Locate the cell with the specified text and output its (X, Y) center coordinate. 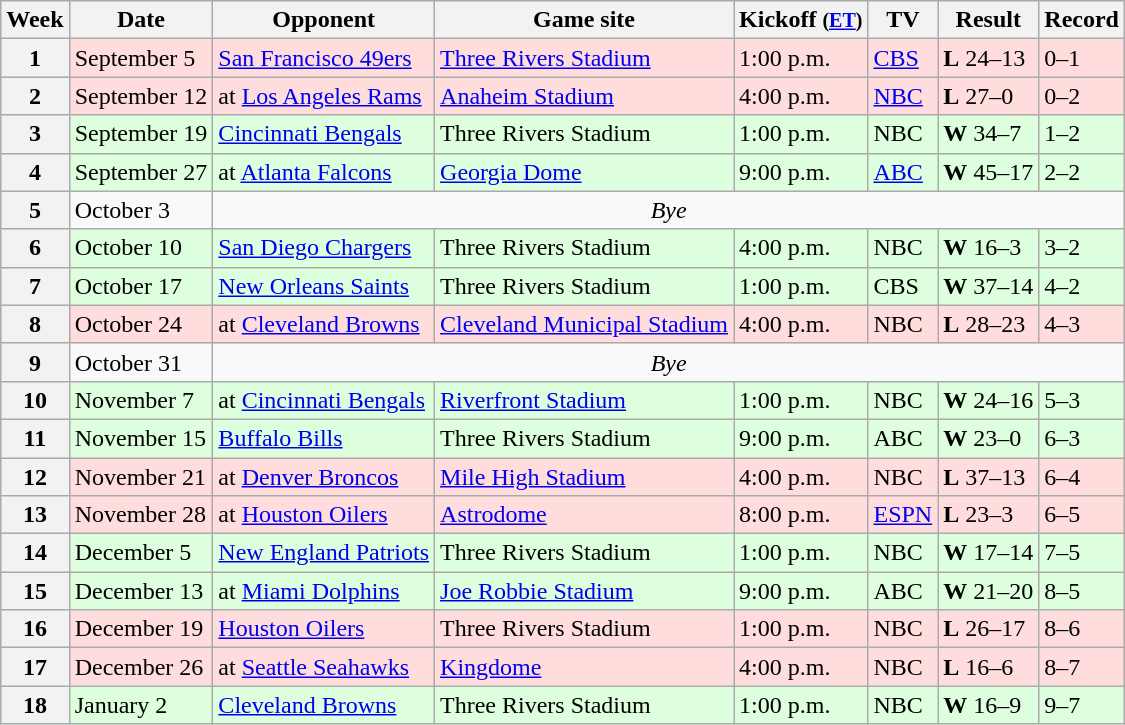
New Orleans Saints (324, 286)
9–7 (1082, 705)
13 (35, 515)
Kickoff (ET) (801, 20)
14 (35, 553)
W 23–0 (988, 438)
W 45–17 (988, 172)
September 5 (141, 58)
0–1 (1082, 58)
at Los Angeles Rams (324, 96)
8:00 p.m. (801, 515)
7 (35, 286)
18 (35, 705)
3 (35, 134)
Mile High Stadium (584, 477)
Cleveland Browns (324, 705)
W 16–9 (988, 705)
Houston Oilers (324, 629)
Week (35, 20)
September 12 (141, 96)
16 (35, 629)
W 37–14 (988, 286)
1 (35, 58)
San Francisco 49ers (324, 58)
at Atlanta Falcons (324, 172)
December 5 (141, 553)
4 (35, 172)
9 (35, 362)
Astrodome (584, 515)
6–5 (1082, 515)
W 34–7 (988, 134)
November 28 (141, 515)
Georgia Dome (584, 172)
W 17–14 (988, 553)
Anaheim Stadium (584, 96)
L 28–23 (988, 324)
8–6 (1082, 629)
Buffalo Bills (324, 438)
Cincinnati Bengals (324, 134)
12 (35, 477)
L 27–0 (988, 96)
10 (35, 400)
October 17 (141, 286)
Riverfront Stadium (584, 400)
3–2 (1082, 248)
December 13 (141, 591)
December 19 (141, 629)
October 3 (141, 210)
October 10 (141, 248)
Kingdome (584, 667)
October 31 (141, 362)
L 26–17 (988, 629)
W 16–3 (988, 248)
San Diego Chargers (324, 248)
8–5 (1082, 591)
September 19 (141, 134)
6–3 (1082, 438)
at Denver Broncos (324, 477)
4–3 (1082, 324)
8 (35, 324)
Record (1082, 20)
TV (903, 20)
Opponent (324, 20)
Joe Robbie Stadium (584, 591)
W 24–16 (988, 400)
2 (35, 96)
5 (35, 210)
at Seattle Seahawks (324, 667)
2–2 (1082, 172)
September 27 (141, 172)
Cleveland Municipal Stadium (584, 324)
at Miami Dolphins (324, 591)
17 (35, 667)
Result (988, 20)
November 21 (141, 477)
L 24–13 (988, 58)
at Cincinnati Bengals (324, 400)
W 21–20 (988, 591)
5–3 (1082, 400)
11 (35, 438)
Date (141, 20)
December 26 (141, 667)
7–5 (1082, 553)
October 24 (141, 324)
November 15 (141, 438)
New England Patriots (324, 553)
L 16–6 (988, 667)
6–4 (1082, 477)
November 7 (141, 400)
January 2 (141, 705)
at Houston Oilers (324, 515)
Game site (584, 20)
1–2 (1082, 134)
at Cleveland Browns (324, 324)
6 (35, 248)
15 (35, 591)
8–7 (1082, 667)
4–2 (1082, 286)
0–2 (1082, 96)
L 37–13 (988, 477)
ESPN (903, 515)
L 23–3 (988, 515)
